From the cell containing the given text, extract its center point as (x, y) coordinate. 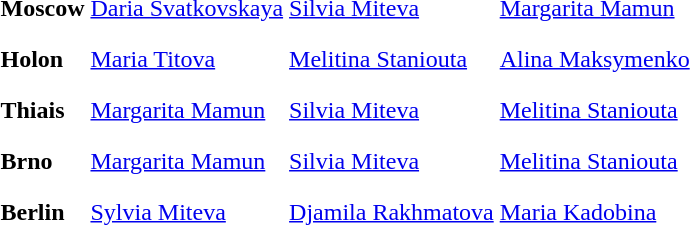
Melitina Staniouta (392, 59)
Maria Titova (187, 59)
